From the cell containing the given text, extract its center point as (X, Y) coordinate. 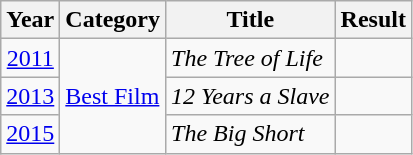
Title (251, 20)
2015 (30, 134)
The Tree of Life (251, 58)
The Big Short (251, 134)
Year (30, 20)
Category (113, 20)
12 Years a Slave (251, 96)
Result (373, 20)
2013 (30, 96)
Best Film (113, 96)
2011 (30, 58)
